Output the [X, Y] coordinate of the center of the cell containing the given text.  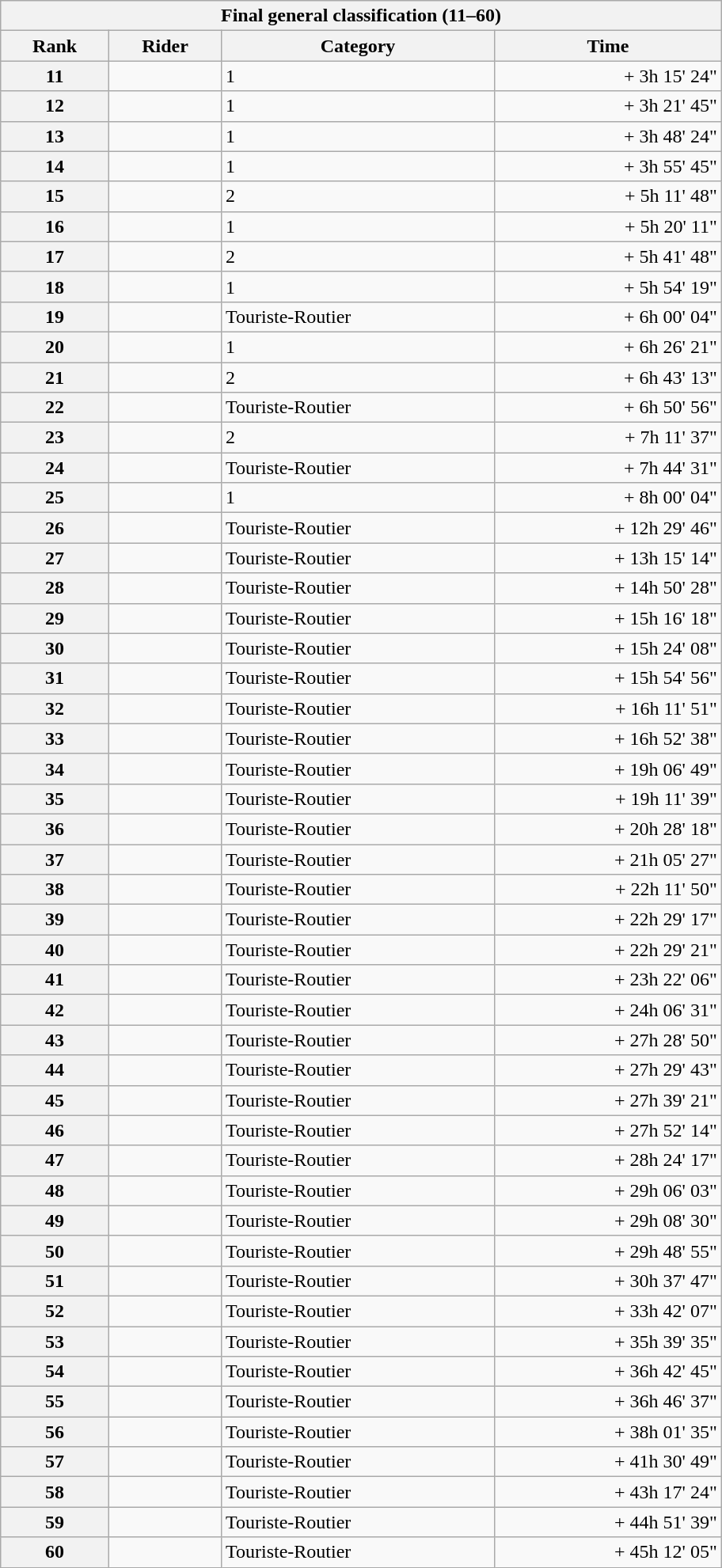
+ 29h 06' 03" [608, 1190]
+ 13h 15' 14" [608, 558]
+ 12h 29' 46" [608, 528]
13 [55, 136]
+ 5h 54' 19" [608, 287]
29 [55, 618]
+ 19h 11' 39" [608, 799]
28 [55, 588]
51 [55, 1281]
+ 8h 00' 04" [608, 498]
60 [55, 1552]
12 [55, 106]
Category [358, 46]
+ 36h 46' 37" [608, 1402]
49 [55, 1221]
+ 21h 05' 27" [608, 859]
+ 45h 12' 05" [608, 1552]
+ 30h 37' 47" [608, 1281]
23 [55, 438]
24 [55, 468]
+ 27h 39' 21" [608, 1100]
+ 14h 50' 28" [608, 588]
50 [55, 1251]
11 [55, 76]
20 [55, 347]
+ 5h 11' 48" [608, 196]
+ 28h 24' 17" [608, 1160]
53 [55, 1342]
+ 27h 29' 43" [608, 1070]
52 [55, 1311]
54 [55, 1372]
55 [55, 1402]
19 [55, 317]
+ 20h 28' 18" [608, 829]
+ 41h 30' 49" [608, 1462]
26 [55, 528]
+ 5h 41' 48" [608, 256]
+ 15h 24' 08" [608, 648]
15 [55, 196]
+ 27h 28' 50" [608, 1040]
+ 3h 15' 24" [608, 76]
17 [55, 256]
35 [55, 799]
+ 22h 29' 21" [608, 950]
58 [55, 1492]
46 [55, 1130]
43 [55, 1040]
59 [55, 1522]
+ 6h 00' 04" [608, 317]
47 [55, 1160]
14 [55, 166]
+ 35h 39' 35" [608, 1342]
34 [55, 769]
+ 7h 44' 31" [608, 468]
+ 44h 51' 39" [608, 1522]
45 [55, 1100]
+ 19h 06' 49" [608, 769]
32 [55, 708]
Final general classification (11–60) [361, 16]
18 [55, 287]
+ 29h 48' 55" [608, 1251]
+ 6h 43' 13" [608, 378]
+ 22h 11' 50" [608, 890]
56 [55, 1432]
+ 27h 52' 14" [608, 1130]
21 [55, 378]
40 [55, 950]
+ 6h 26' 21" [608, 347]
+ 16h 52' 38" [608, 738]
+ 23h 22' 06" [608, 980]
22 [55, 408]
37 [55, 859]
42 [55, 1010]
Rider [165, 46]
+ 22h 29' 17" [608, 920]
+ 16h 11' 51" [608, 708]
+ 36h 42' 45" [608, 1372]
44 [55, 1070]
+ 24h 06' 31" [608, 1010]
+ 7h 11' 37" [608, 438]
+ 38h 01' 35" [608, 1432]
+ 3h 21' 45" [608, 106]
+ 3h 48' 24" [608, 136]
+ 43h 17' 24" [608, 1492]
+ 6h 50' 56" [608, 408]
39 [55, 920]
+ 3h 55' 45" [608, 166]
25 [55, 498]
36 [55, 829]
+ 15h 54' 56" [608, 678]
16 [55, 226]
+ 33h 42' 07" [608, 1311]
38 [55, 890]
+ 29h 08' 30" [608, 1221]
31 [55, 678]
27 [55, 558]
+ 5h 20' 11" [608, 226]
Rank [55, 46]
30 [55, 648]
41 [55, 980]
Time [608, 46]
+ 15h 16' 18" [608, 618]
48 [55, 1190]
33 [55, 738]
57 [55, 1462]
